Scan for the cell matching the given text and deliver its [x, y] coordinate at center. 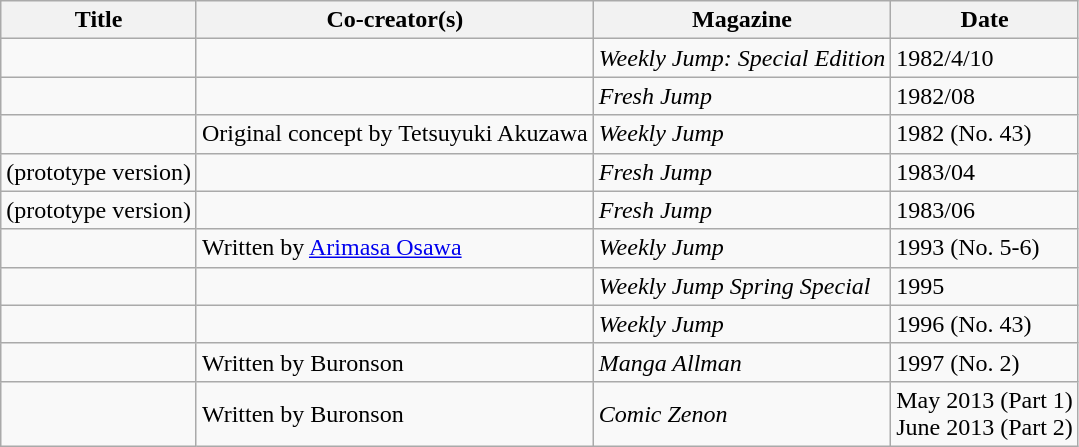
1983/04 [985, 172]
Original concept by Tetsuyuki Akuzawa [394, 134]
1982/08 [985, 96]
1996 (No. 43) [985, 324]
Weekly Jump: Special Edition [742, 58]
1993 (No. 5-6) [985, 248]
Manga Allman [742, 362]
May 2013 (Part 1)June 2013 (Part 2) [985, 414]
Magazine [742, 20]
Comic Zenon [742, 414]
Co-creator(s) [394, 20]
Date [985, 20]
1982 (No. 43) [985, 134]
1995 [985, 286]
1982/4/10 [985, 58]
Title [99, 20]
Written by Arimasa Osawa [394, 248]
1997 (No. 2) [985, 362]
1983/06 [985, 210]
Weekly Jump Spring Special [742, 286]
